Return the [X, Y] coordinate for the center point of the cell that contains the specified text.  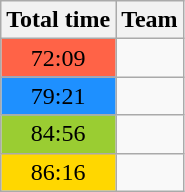
86:16 [58, 172]
Team [150, 20]
84:56 [58, 134]
72:09 [58, 58]
Total time [58, 20]
79:21 [58, 96]
